Search for the cell housing the specified text and yield its [X, Y] center coordinate. 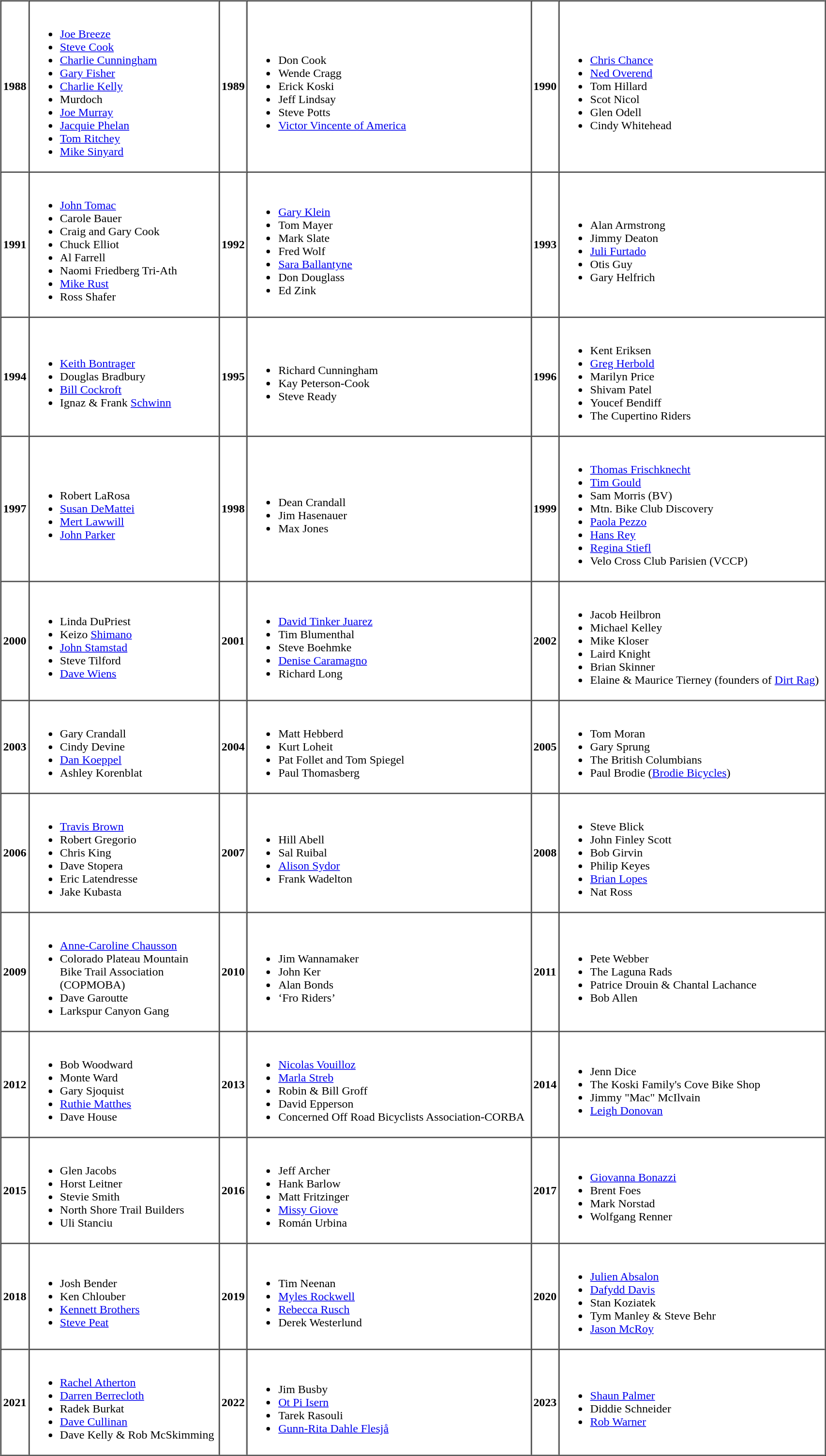
1988 [15, 87]
Julien AbsalonDafydd DavisStan KoziatekTym Manley & Steve BehrJason McRoy [692, 1297]
2015 [15, 1190]
2019 [233, 1297]
Glen JacobsHorst LeitnerStevie SmithNorth Shore Trail BuildersUli Stanciu [124, 1190]
2014 [545, 1085]
1990 [545, 87]
2023 [545, 1402]
2008 [545, 853]
Anne-Caroline ChaussonColorado Plateau MountainBike Trail Association(COPMOBA)Dave GaroutteLarkspur Canyon Gang [124, 972]
Alan ArmstrongJimmy DeatonJuli FurtadoOtis GuyGary Helfrich [692, 245]
Joe BreezeSteve CookCharlie CunninghamGary FisherCharlie KellyMurdochJoe MurrayJacquie PhelanTom RitcheyMike Sinyard [124, 87]
1996 [545, 377]
Dean CrandallJim HasenauerMax Jones [389, 509]
Linda DuPriestKeizo ShimanoJohn StamstadSteve TilfordDave Wiens [124, 641]
2013 [233, 1085]
Hill AbellSal RuibalAlison SydorFrank Wadelton [389, 853]
2000 [15, 641]
Jeff ArcherHank BarlowMatt FritzingerMissy GioveRomán Urbina [389, 1190]
Jim BusbyOt Pi IsernTarek RasouliGunn-Rita Dahle Flesjå [389, 1402]
John TomacCarole BauerCraig and Gary CookChuck ElliotAl FarrellNaomi Friedberg Tri-AthMike RustRoss Shafer [124, 245]
Thomas FrischknechtTim GouldSam Morris (BV)Mtn. Bike Club DiscoveryPaola PezzoHans ReyRegina StieflVelo Cross Club Parisien (VCCP) [692, 509]
Matt HebberdKurt LoheitPat Follet and Tom SpiegelPaul Thomasberg [389, 747]
Richard CunninghamKay Peterson-CookSteve Ready [389, 377]
Jenn DiceThe Koski Family's Cove Bike ShopJimmy "Mac" McIlvainLeigh Donovan [692, 1085]
2018 [15, 1297]
Keith BontragerDouglas BradburyBill CockroftIgnaz & Frank Schwinn [124, 377]
1992 [233, 245]
1994 [15, 377]
2020 [545, 1297]
2011 [545, 972]
2006 [15, 853]
Rachel AthertonDarren BerreclothRadek BurkatDave CullinanDave Kelly & Rob McSkimming [124, 1402]
David Tinker JuarezTim BlumenthalSteve BoehmkeDenise CaramagnoRichard Long [389, 641]
Tim NeenanMyles RockwellRebecca RuschDerek Westerlund [389, 1297]
1997 [15, 509]
1989 [233, 87]
2005 [545, 747]
Pete WebberThe Laguna RadsPatrice Drouin & Chantal LachanceBob Allen [692, 972]
2002 [545, 641]
2022 [233, 1402]
2016 [233, 1190]
Shaun PalmerDiddie SchneiderRob Warner [692, 1402]
2007 [233, 853]
1995 [233, 377]
1999 [545, 509]
1993 [545, 245]
Jacob HeilbronMichael KelleyMike KloserLaird KnightBrian SkinnerElaine & Maurice Tierney (founders of Dirt Rag) [692, 641]
1998 [233, 509]
Don CookWende CraggErick KoskiJeff LindsaySteve PottsVictor Vincente of America [389, 87]
Gary CrandallCindy DevineDan KoeppelAshley Korenblat [124, 747]
Steve BlickJohn Finley ScottBob GirvinPhilip KeyesBrian LopesNat Ross [692, 853]
2003 [15, 747]
Robert LaRosaSusan DeMatteiMert LawwillJohn Parker [124, 509]
Jim WannamakerJohn KerAlan Bonds‘Fro Riders’ [389, 972]
Kent EriksenGreg HerboldMarilyn PriceShivam PatelYoucef BendiffThe Cupertino Riders [692, 377]
Travis BrownRobert GregorioChris KingDave StoperaEric LatendresseJake Kubasta [124, 853]
Giovanna BonazziBrent FoesMark NorstadWolfgang Renner [692, 1190]
2012 [15, 1085]
2001 [233, 641]
Chris ChanceNed OverendTom HillardScot NicolGlen OdellCindy Whitehead [692, 87]
Tom MoranGary SprungThe British ColumbiansPaul Brodie (Brodie Bicycles) [692, 747]
Gary KleinTom MayerMark SlateFred WolfSara BallantyneDon DouglassEd Zink [389, 245]
2009 [15, 972]
Bob WoodwardMonte WardGary SjoquistRuthie MatthesDave House [124, 1085]
2021 [15, 1402]
1991 [15, 245]
2004 [233, 747]
Nicolas VouillozMarla StrebRobin & Bill GroffDavid EppersonConcerned Off Road Bicyclists Association-CORBA [389, 1085]
Josh BenderKen ChlouberKennett BrothersSteve Peat [124, 1297]
2017 [545, 1190]
2010 [233, 972]
